Output the (X, Y) coordinate of the center of the cell containing the given text.  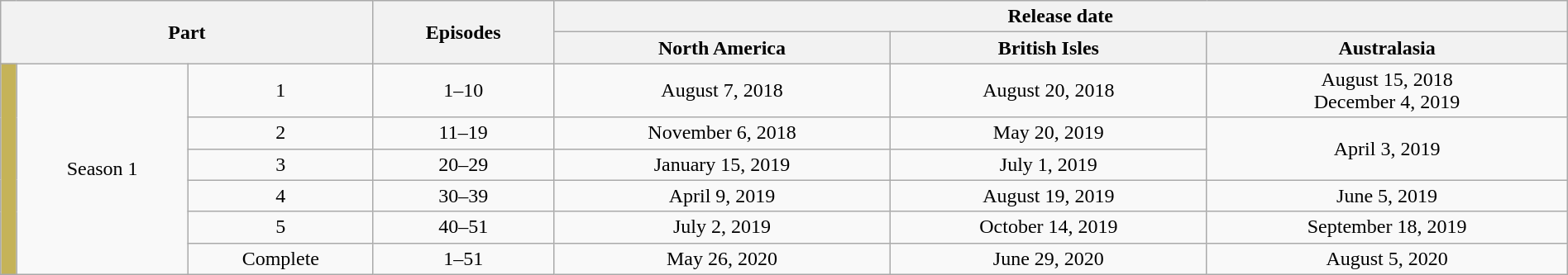
British Isles (1049, 48)
2 (281, 133)
April 3, 2019 (1387, 149)
1–10 (463, 91)
11–19 (463, 133)
Part (187, 32)
August 7, 2018 (722, 91)
Episodes (463, 32)
May 20, 2019 (1049, 133)
June 5, 2019 (1387, 196)
Release date (1060, 17)
November 6, 2018 (722, 133)
May 26, 2020 (722, 258)
5 (281, 227)
Complete (281, 258)
August 19, 2019 (1049, 196)
3 (281, 164)
July 2, 2019 (722, 227)
October 14, 2019 (1049, 227)
40–51 (463, 227)
North America (722, 48)
September 18, 2019 (1387, 227)
4 (281, 196)
1 (281, 91)
1–51 (463, 258)
20–29 (463, 164)
August 15, 2018 December 4, 2019 (1387, 91)
April 9, 2019 (722, 196)
Australasia (1387, 48)
Season 1 (103, 168)
June 29, 2020 (1049, 258)
August 20, 2018 (1049, 91)
30–39 (463, 196)
July 1, 2019 (1049, 164)
January 15, 2019 (722, 164)
August 5, 2020 (1387, 258)
